For the text-containing cell, return its midpoint in (x, y) coordinate format. 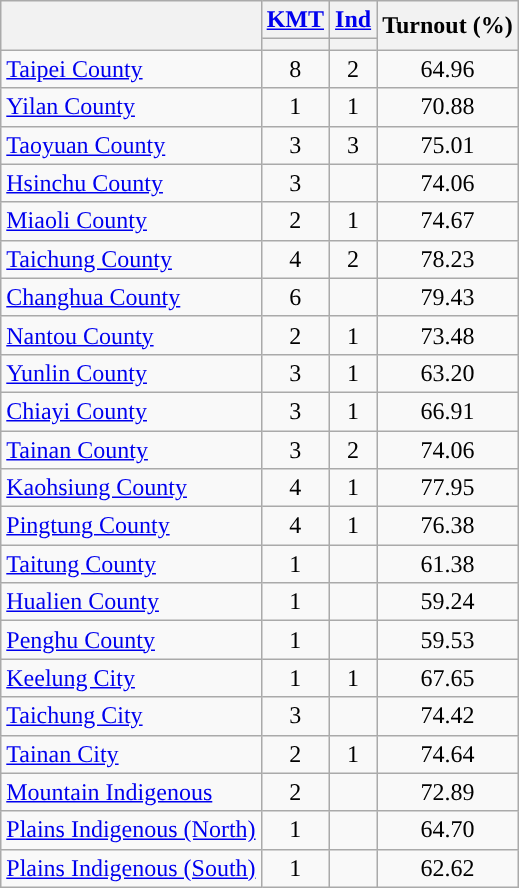
73.48 (448, 335)
Taitung County (131, 564)
76.38 (448, 526)
Hualien County (131, 602)
Mountain Indigenous (131, 792)
67.65 (448, 678)
Taipei County (131, 69)
Penghu County (131, 640)
Yilan County (131, 107)
72.89 (448, 792)
KMT (295, 20)
Taichung City (131, 716)
74.64 (448, 754)
Turnout (%) (448, 26)
79.43 (448, 297)
74.67 (448, 221)
Ind (354, 20)
Keelung City (131, 678)
59.24 (448, 602)
78.23 (448, 259)
61.38 (448, 564)
Taoyuan County (131, 145)
Plains Indigenous (North) (131, 830)
75.01 (448, 145)
8 (295, 69)
Miaoli County (131, 221)
64.96 (448, 69)
66.91 (448, 411)
62.62 (448, 868)
59.53 (448, 640)
Tainan City (131, 754)
Hsinchu County (131, 183)
Yunlin County (131, 373)
Chiayi County (131, 411)
Tainan County (131, 449)
63.20 (448, 373)
Pingtung County (131, 526)
6 (295, 297)
Nantou County (131, 335)
Kaohsiung County (131, 488)
77.95 (448, 488)
Taichung County (131, 259)
64.70 (448, 830)
70.88 (448, 107)
Changhua County (131, 297)
74.42 (448, 716)
Plains Indigenous (South) (131, 868)
